Extract the [x, y] coordinate from the center of the cell holding the provided text.  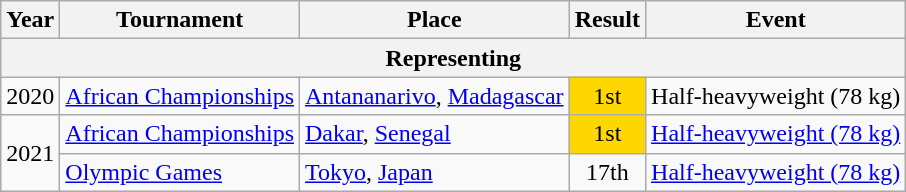
Tournament [180, 20]
17th [607, 172]
Antananarivo, Madagascar [435, 96]
2021 [30, 153]
Representing [454, 58]
Tokyo, Japan [435, 172]
Olympic Games [180, 172]
2020 [30, 96]
Event [776, 20]
Result [607, 20]
Place [435, 20]
Dakar, Senegal [435, 134]
Year [30, 20]
